Scan for the cell matching the given text and deliver its [x, y] coordinate at center. 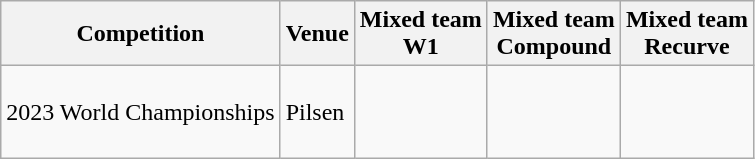
Pilsen [317, 112]
Mixed teamW1 [420, 34]
Competition [140, 34]
2023 World Championships [140, 112]
Venue [317, 34]
Mixed teamRecurve [686, 34]
Mixed teamCompound [554, 34]
